Detect which cell encompasses the target text, then output its (x, y) center coordinate. 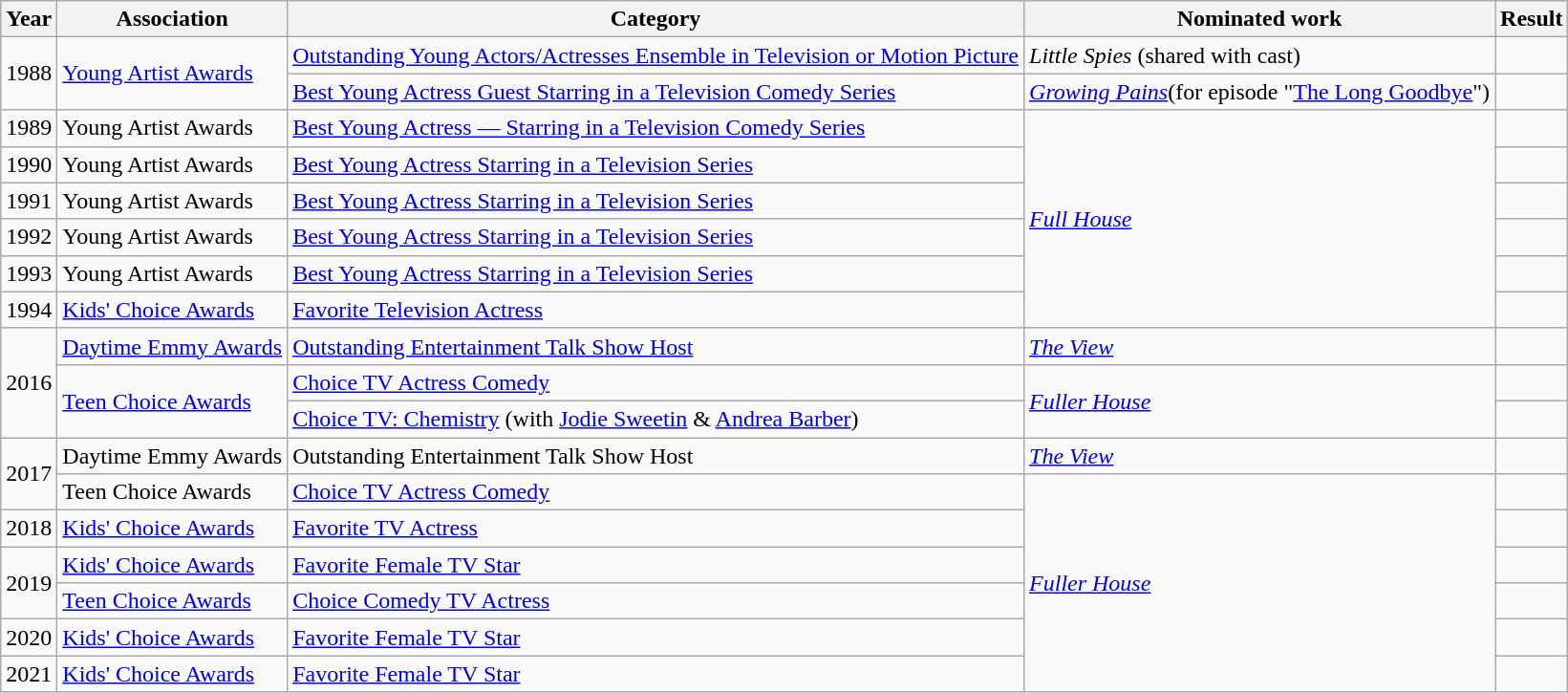
Result (1532, 19)
Choice Comedy TV Actress (655, 601)
2021 (29, 674)
Year (29, 19)
1992 (29, 237)
1988 (29, 74)
Growing Pains(for episode "The Long Goodbye") (1259, 92)
2020 (29, 638)
Nominated work (1259, 19)
2017 (29, 474)
Association (172, 19)
1994 (29, 310)
2018 (29, 529)
Little Spies (shared with cast) (1259, 55)
1989 (29, 128)
Favorite Television Actress (655, 310)
2016 (29, 382)
2019 (29, 583)
Category (655, 19)
1993 (29, 273)
Best Young Actress — Starring in a Television Comedy Series (655, 128)
1991 (29, 201)
1990 (29, 164)
Best Young Actress Guest Starring in a Television Comedy Series (655, 92)
Outstanding Young Actors/Actresses Ensemble in Television or Motion Picture (655, 55)
Choice TV: Chemistry (with Jodie Sweetin & Andrea Barber) (655, 419)
Full House (1259, 219)
Favorite TV Actress (655, 529)
